Find where the given text appears and provide that cell's center as (x, y) coordinate. 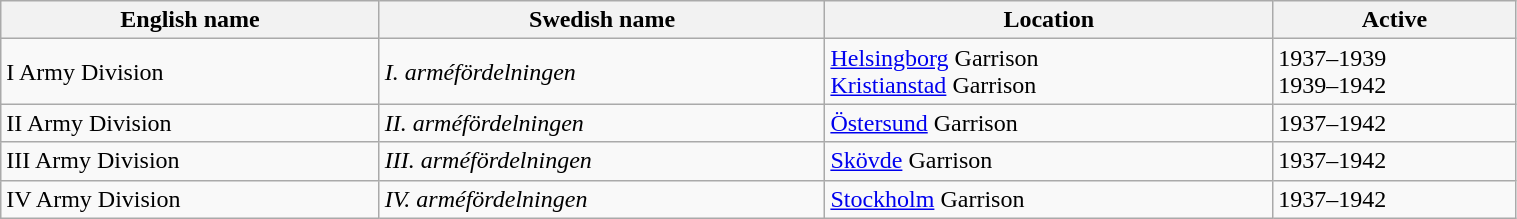
Active (1394, 20)
IV. arméfördelningen (602, 199)
English name (190, 20)
Swedish name (602, 20)
I Army Division (190, 72)
III. arméfördelningen (602, 161)
Helsingborg GarrisonKristianstad Garrison (1049, 72)
Location (1049, 20)
Stockholm Garrison (1049, 199)
II Army Division (190, 123)
Östersund Garrison (1049, 123)
1937–19391939–1942 (1394, 72)
II. arméfördelningen (602, 123)
Skövde Garrison (1049, 161)
I. arméfördelningen (602, 72)
III Army Division (190, 161)
IV Army Division (190, 199)
